Search for the cell housing the specified text and yield its (x, y) center coordinate. 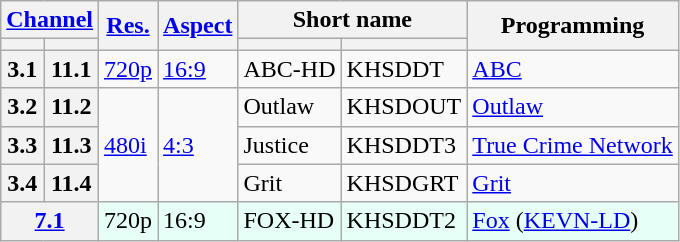
4:3 (198, 145)
11.3 (72, 145)
11.2 (72, 107)
Channel (50, 20)
3.3 (22, 145)
KHSDDT3 (404, 145)
7.1 (50, 221)
Res. (128, 26)
Programming (573, 26)
KHSDGRT (404, 183)
Justice (290, 145)
True Crime Network (573, 145)
KHSDDT2 (404, 221)
Aspect (198, 26)
11.1 (72, 69)
11.4 (72, 183)
Short name (352, 20)
ABC-HD (290, 69)
3.4 (22, 183)
Fox (KEVN-LD) (573, 221)
3.2 (22, 107)
ABC (573, 69)
KHSDDT (404, 69)
KHSDOUT (404, 107)
3.1 (22, 69)
FOX-HD (290, 221)
480i (128, 145)
